Determine the (x, y) coordinate at the center of the cell enclosing the given text.  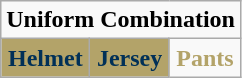
Pants (204, 58)
Uniform Combination (121, 20)
Helmet (46, 58)
Jersey (130, 58)
